Locate the cell with the specified text and output its (X, Y) center coordinate. 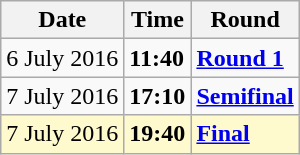
19:40 (158, 134)
Final (245, 134)
11:40 (158, 58)
Round (245, 20)
Round 1 (245, 58)
Time (158, 20)
Date (62, 20)
Semifinal (245, 96)
6 July 2016 (62, 58)
17:10 (158, 96)
